Scan for the cell matching the given text and deliver its (x, y) coordinate at center. 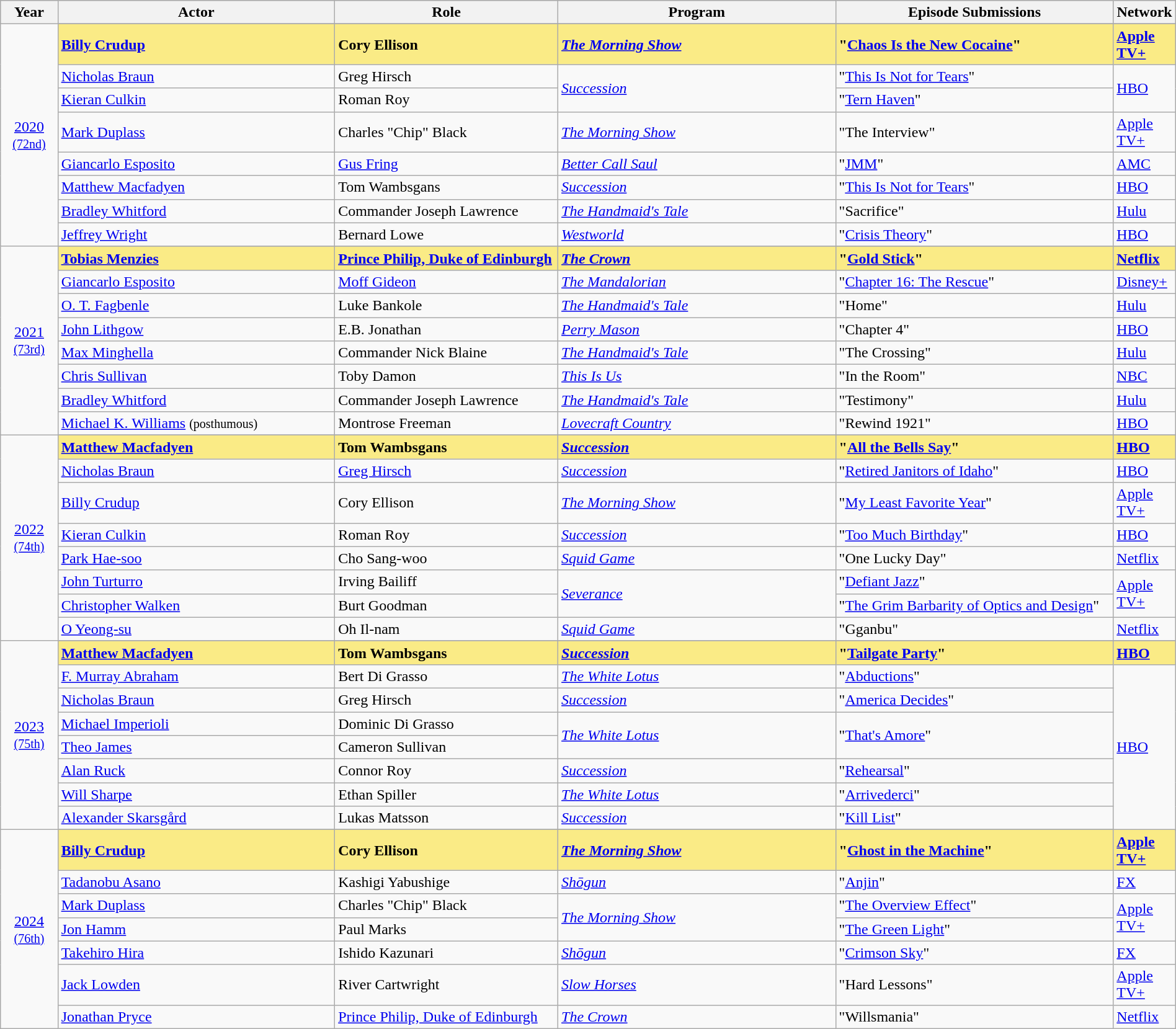
Bernard Lowe (447, 234)
Moff Gideon (447, 282)
Perry Mason (697, 329)
"Hard Lessons" (974, 985)
Theo James (196, 747)
2023(75th) (29, 735)
Alan Ruck (196, 771)
John Lithgow (196, 329)
Bert Di Grasso (447, 676)
NBC (1144, 376)
Burt Goodman (447, 605)
Slow Horses (697, 985)
Tobias Menzies (196, 258)
The Mandalorian (697, 282)
"Crisis Theory" (974, 234)
"Gold Stick" (974, 258)
"Gganbu" (974, 629)
"Defiant Jazz" (974, 582)
Ethan Spiller (447, 795)
"Kill List" (974, 818)
Role (447, 12)
Alexander Skarsgård (196, 818)
F. Murray Abraham (196, 676)
Max Minghella (196, 353)
Severance (697, 594)
"All the Bells Say" (974, 447)
Lukas Matsson (447, 818)
"Chapter 16: The Rescue" (974, 282)
"Chapter 4" (974, 329)
Kashigi Yabushige (447, 882)
"Too Much Birthday" (974, 535)
Westworld (697, 234)
Jack Lowden (196, 985)
"Rewind 1921" (974, 424)
John Turturro (196, 582)
Gus Fring (447, 164)
"The Interview" (974, 131)
Ishido Kazunari (447, 953)
2022(74th) (29, 538)
"Sacrifice" (974, 211)
2021(73rd) (29, 341)
"Testimony" (974, 400)
Dominic Di Grasso (447, 724)
E.B. Jonathan (447, 329)
Park Hae-soo (196, 558)
"JMM" (974, 164)
Irving Bailiff (447, 582)
"Crimson Sky" (974, 953)
Network (1144, 12)
Michael Imperioli (196, 724)
"One Lucky Day" (974, 558)
"Anjin" (974, 882)
"The Crossing" (974, 353)
"The Grim Barbarity of Optics and Design" (974, 605)
Oh Il-nam (447, 629)
Lovecraft Country (697, 424)
Michael K. Williams (posthumous) (196, 424)
"The Green Light" (974, 929)
"Home" (974, 305)
"That's Amore" (974, 736)
"Tailgate Party" (974, 653)
"The Overview Effect" (974, 906)
"America Decides" (974, 700)
Luke Bankole (447, 305)
"In the Room" (974, 376)
Paul Marks (447, 929)
Cho Sang-woo (447, 558)
River Cartwright (447, 985)
2024(76th) (29, 929)
O Yeong-su (196, 629)
"Tern Haven" (974, 100)
Jonathan Pryce (196, 1017)
Chris Sullivan (196, 376)
Commander Nick Blaine (447, 353)
"Rehearsal" (974, 771)
Toby Damon (447, 376)
"Willsmania" (974, 1017)
Tadanobu Asano (196, 882)
"Ghost in the Machine" (974, 850)
"Abductions" (974, 676)
Disney+ (1144, 282)
Year (29, 12)
Actor (196, 12)
Program (697, 12)
Takehiro Hira (196, 953)
"Arrivederci" (974, 795)
Jon Hamm (196, 929)
"Chaos Is the New Cocaine" (974, 45)
Will Sharpe (196, 795)
Connor Roy (447, 771)
O. T. Fagbenle (196, 305)
"Retired Janitors of Idaho" (974, 471)
Christopher Walken (196, 605)
Better Call Saul (697, 164)
AMC (1144, 164)
Jeffrey Wright (196, 234)
"My Least Favorite Year" (974, 502)
Cameron Sullivan (447, 747)
Episode Submissions (974, 12)
Montrose Freeman (447, 424)
This Is Us (697, 376)
2020(72nd) (29, 135)
